From the cell containing the given text, extract its center point as [X, Y] coordinate. 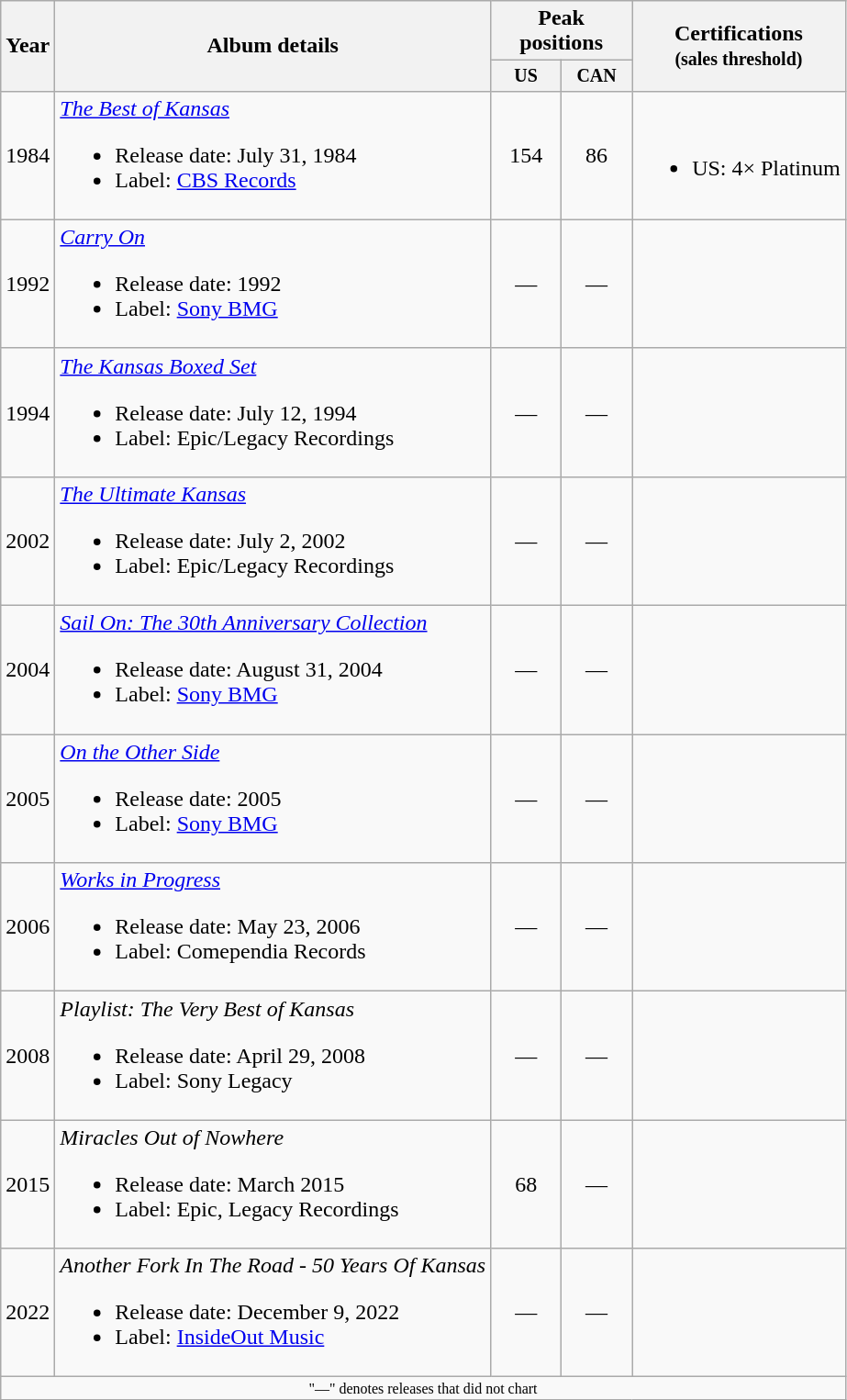
Sail On: The 30th Anniversary CollectionRelease date: August 31, 2004Label: Sony BMG [273, 670]
CAN [596, 75]
The Ultimate KansasRelease date: July 2, 2002Label: Epic/Legacy Recordings [273, 541]
1994 [28, 412]
86 [596, 155]
The Kansas Boxed SetRelease date: July 12, 1994Label: Epic/Legacy Recordings [273, 412]
Carry OnRelease date: 1992Label: Sony BMG [273, 284]
154 [527, 155]
On the Other SideRelease date: 2005Label: Sony BMG [273, 799]
2006 [28, 927]
Album details [273, 46]
Another Fork In The Road - 50 Years Of KansasRelease date: December 9, 2022Label: InsideOut Music [273, 1313]
1992 [28, 284]
2005 [28, 799]
Year [28, 46]
US: 4× Platinum [740, 155]
"—" denotes releases that did not chart [423, 1388]
Works in ProgressRelease date: May 23, 2006Label: Comependia Records [273, 927]
The Best of KansasRelease date: July 31, 1984Label: CBS Records [273, 155]
2002 [28, 541]
Peak positions [562, 31]
Miracles Out of NowhereRelease date: March 2015Label: Epic, Legacy Recordings [273, 1184]
Playlist: The Very Best of KansasRelease date: April 29, 2008Label: Sony Legacy [273, 1056]
2022 [28, 1313]
68 [527, 1184]
US [527, 75]
Certifications(sales threshold) [740, 46]
2004 [28, 670]
2008 [28, 1056]
1984 [28, 155]
2015 [28, 1184]
